Find where the given text appears and provide that cell's center as [x, y] coordinate. 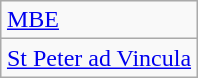
MBE [98, 20]
St Peter ad Vincula [98, 58]
